Identify which cell holds the provided text, then report its (X, Y) central coordinate. 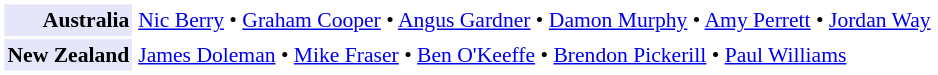
Australia (68, 20)
James Doleman • Mike Fraser • Ben O'Keeffe • Brendon Pickerill • Paul Williams (534, 55)
New Zealand (68, 55)
Nic Berry • Graham Cooper • Angus Gardner • Damon Murphy • Amy Perrett • Jordan Way (534, 20)
